Find where the given text appears and provide that cell's center as [X, Y] coordinate. 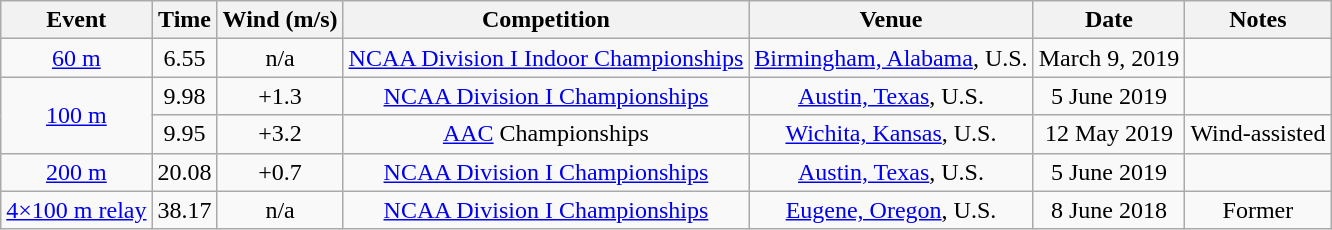
+3.2 [280, 134]
Wichita, Kansas, U.S. [891, 134]
9.95 [184, 134]
Eugene, Oregon, U.S. [891, 210]
Wind (m/s) [280, 20]
March 9, 2019 [1109, 58]
+0.7 [280, 172]
Competition [546, 20]
Notes [1258, 20]
Event [76, 20]
Time [184, 20]
4×100 m relay [76, 210]
200 m [76, 172]
20.08 [184, 172]
NCAA Division I Indoor Championships [546, 58]
Venue [891, 20]
100 m [76, 115]
8 June 2018 [1109, 210]
12 May 2019 [1109, 134]
Birmingham, Alabama, U.S. [891, 58]
38.17 [184, 210]
Wind-assisted [1258, 134]
6.55 [184, 58]
9.98 [184, 96]
+1.3 [280, 96]
60 m [76, 58]
Date [1109, 20]
Former [1258, 210]
AAC Championships [546, 134]
